Detect which cell encompasses the target text, then output its [x, y] center coordinate. 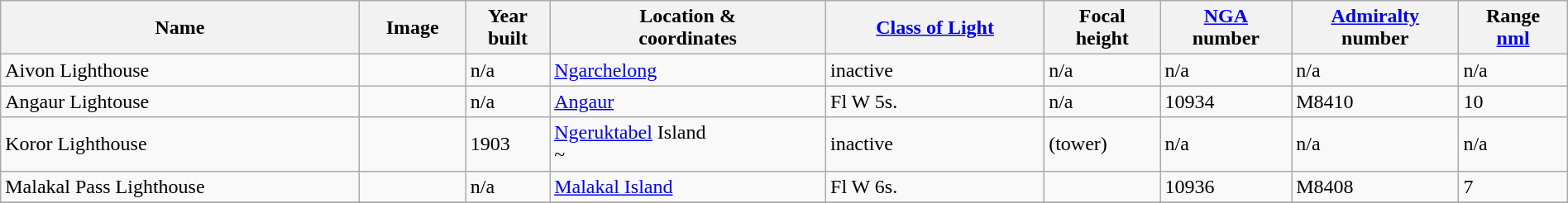
M8410 [1375, 101]
10934 [1226, 101]
Malakal Pass Lighthouse [180, 186]
(tower) [1102, 144]
Fl W 5s. [935, 101]
Admiraltynumber [1375, 28]
Rangenml [1513, 28]
10 [1513, 101]
NGAnumber [1226, 28]
Fl W 6s. [935, 186]
10936 [1226, 186]
Malakal Island [688, 186]
Location & coordinates [688, 28]
Angaur Lightouse [180, 101]
Ngarchelong [688, 70]
Class of Light [935, 28]
Aivon Lighthouse [180, 70]
Focalheight [1102, 28]
M8408 [1375, 186]
Koror Lighthouse [180, 144]
Angaur [688, 101]
Yearbuilt [508, 28]
1903 [508, 144]
Ngeruktabel Island ~ [688, 144]
Image [412, 28]
Name [180, 28]
7 [1513, 186]
